Capture the cell that displays the provided text and extract its (X, Y) central coordinate. 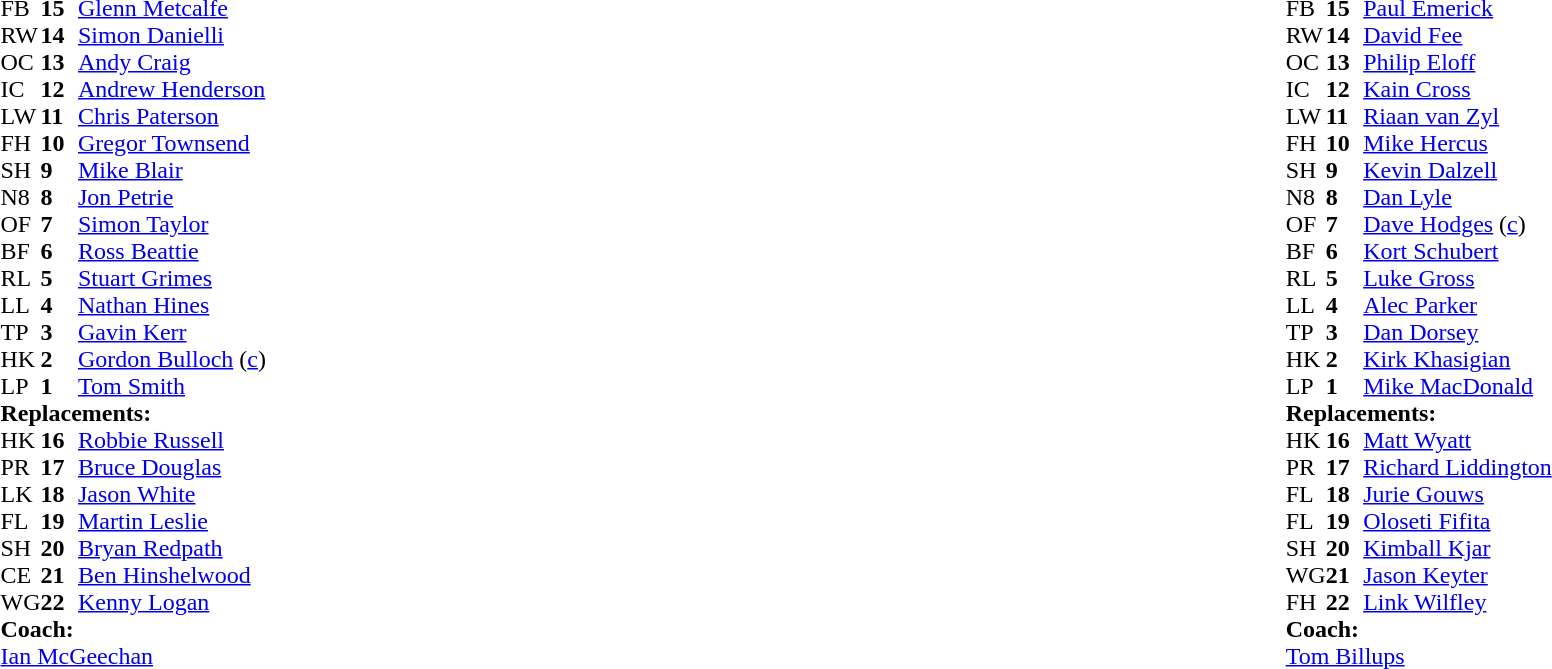
Gordon Bulloch (c) (172, 360)
Mike Blair (172, 170)
Martin Leslie (172, 522)
Simon Danielli (172, 36)
Ben Hinshelwood (172, 576)
Riaan van Zyl (1458, 116)
Andrew Henderson (172, 90)
Richard Liddington (1458, 468)
Tom Smith (172, 386)
Link Wilfley (1458, 602)
Jon Petrie (172, 198)
Ross Beattie (172, 252)
Jason White (172, 494)
Gregor Townsend (172, 144)
Philip Eloff (1458, 62)
Ian McGeechan (132, 656)
Andy Craig (172, 62)
Bryan Redpath (172, 548)
Kevin Dalzell (1458, 170)
Kimball Kjar (1458, 548)
Mike MacDonald (1458, 386)
Bruce Douglas (172, 468)
David Fee (1458, 36)
Robbie Russell (172, 440)
Kirk Khasigian (1458, 360)
CE (20, 576)
Simon Taylor (172, 224)
Gavin Kerr (172, 332)
Kort Schubert (1458, 252)
Jurie Gouws (1458, 494)
Alec Parker (1458, 306)
Mike Hercus (1458, 144)
LK (20, 494)
Matt Wyatt (1458, 440)
Dave Hodges (c) (1458, 224)
Stuart Grimes (172, 278)
Dan Dorsey (1458, 332)
Jason Keyter (1458, 576)
Oloseti Fifita (1458, 522)
Nathan Hines (172, 306)
Kain Cross (1458, 90)
Luke Gross (1458, 278)
Tom Billups (1419, 656)
Kenny Logan (172, 602)
Dan Lyle (1458, 198)
Chris Paterson (172, 116)
